Return [X, Y] of the center of cell containing provided text 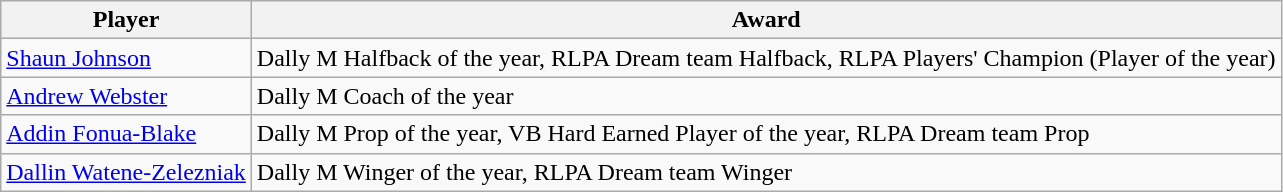
Dally M Winger of the year, RLPA Dream team Winger [766, 172]
Award [766, 20]
Shaun Johnson [126, 58]
Dallin Watene-Zelezniak [126, 172]
Addin Fonua-Blake [126, 134]
Dally M Prop of the year, VB Hard Earned Player of the year, RLPA Dream team Prop [766, 134]
Dally M Halfback of the year, RLPA Dream team Halfback, RLPA Players' Champion (Player of the year) [766, 58]
Player [126, 20]
Dally M Coach of the year [766, 96]
Andrew Webster [126, 96]
